Provide the (X, Y) coordinate of the cell's center where the given text is located.  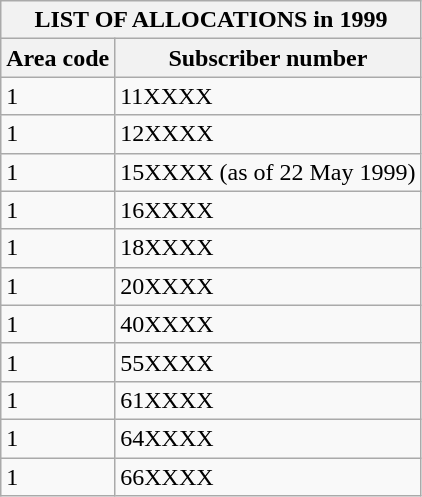
61XXXX (268, 400)
Area code (58, 58)
11XXXX (268, 96)
20XXXX (268, 286)
66XXXX (268, 477)
64XXXX (268, 438)
16XXXX (268, 210)
18XXXX (268, 248)
LIST OF ALLOCATIONS in 1999 (211, 20)
40XXXX (268, 324)
Subscriber number (268, 58)
12XXXX (268, 134)
55XXXX (268, 362)
15XXXX (as of 22 May 1999) (268, 172)
